Capture the cell that displays the provided text and extract its [x, y] central coordinate. 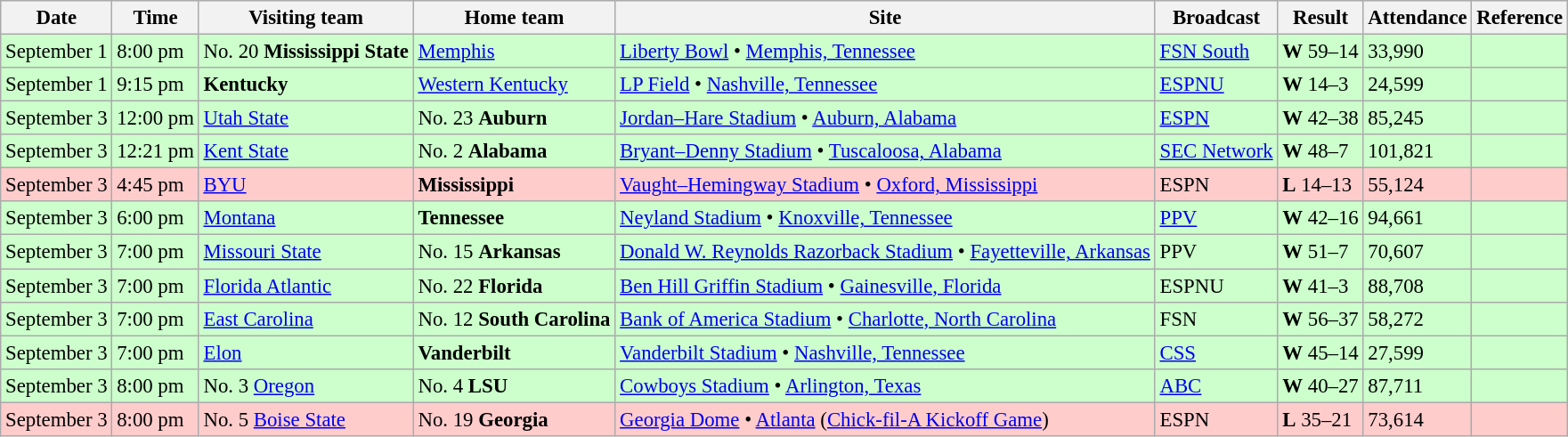
70,607 [1418, 252]
BYU [306, 185]
L 14–13 [1320, 185]
94,661 [1418, 218]
Western Kentucky [515, 85]
W 42–38 [1320, 118]
6:00 pm [155, 218]
Utah State [306, 118]
W 48–7 [1320, 151]
W 59–14 [1320, 52]
Bryant–Denny Stadium • Tuscaloosa, Alabama [885, 151]
55,124 [1418, 185]
W 45–14 [1320, 352]
58,272 [1418, 319]
Ben Hill Griffin Stadium • Gainesville, Florida [885, 286]
LP Field • Nashville, Tennessee [885, 85]
Georgia Dome • Atlanta (Chick-fil-A Kickoff Game) [885, 419]
East Carolina [306, 319]
Kentucky [306, 85]
Florida Atlantic [306, 286]
Vanderbilt Stadium • Nashville, Tennessee [885, 352]
33,990 [1418, 52]
No. 23 Auburn [515, 118]
Date [57, 18]
12:21 pm [155, 151]
Kent State [306, 151]
No. 3 Oregon [306, 385]
L 35–21 [1320, 419]
101,821 [1418, 151]
No. 15 Arkansas [515, 252]
85,245 [1418, 118]
73,614 [1418, 419]
W 51–7 [1320, 252]
FSN [1216, 319]
Home team [515, 18]
Attendance [1418, 18]
Bank of America Stadium • Charlotte, North Carolina [885, 319]
9:15 pm [155, 85]
No. 19 Georgia [515, 419]
No. 20 Mississippi State [306, 52]
No. 5 Boise State [306, 419]
Liberty Bowl • Memphis, Tennessee [885, 52]
Broadcast [1216, 18]
Mississippi [515, 185]
27,599 [1418, 352]
Donald W. Reynolds Razorback Stadium • Fayetteville, Arkansas [885, 252]
Site [885, 18]
Neyland Stadium • Knoxville, Tennessee [885, 218]
Vaught–Hemingway Stadium • Oxford, Mississippi [885, 185]
No. 2 Alabama [515, 151]
ABC [1216, 385]
Memphis [515, 52]
W 14–3 [1320, 85]
Cowboys Stadium • Arlington, Texas [885, 385]
Time [155, 18]
12:00 pm [155, 118]
24,599 [1418, 85]
4:45 pm [155, 185]
W 41–3 [1320, 286]
Jordan–Hare Stadium • Auburn, Alabama [885, 118]
88,708 [1418, 286]
Tennessee [515, 218]
No. 22 Florida [515, 286]
W 42–16 [1320, 218]
Missouri State [306, 252]
CSS [1216, 352]
W 56–37 [1320, 319]
Elon [306, 352]
Visiting team [306, 18]
SEC Network [1216, 151]
No. 4 LSU [515, 385]
No. 12 South Carolina [515, 319]
W 40–27 [1320, 385]
Result [1320, 18]
Montana [306, 218]
Vanderbilt [515, 352]
FSN South [1216, 52]
Reference [1520, 18]
87,711 [1418, 385]
